Search for the cell housing the specified text and yield its (X, Y) center coordinate. 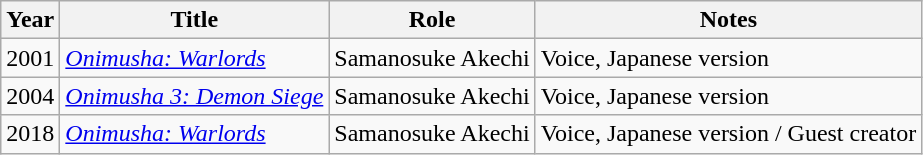
2001 (30, 58)
2018 (30, 134)
Notes (728, 20)
Onimusha 3: Demon Siege (194, 96)
Year (30, 20)
Role (432, 20)
Title (194, 20)
2004 (30, 96)
Voice, Japanese version / Guest creator (728, 134)
